Pinpoint the cell where the given text exists, returning its (x, y) midpoint coordinate. 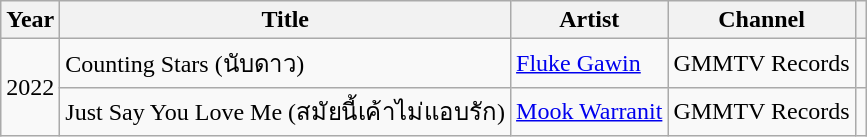
Channel (762, 20)
Just Say You Love Me (สมัยนี้เค้าไม่แอบรัก) (286, 112)
Mook Warranit (590, 112)
2022 (30, 88)
Title (286, 20)
Year (30, 20)
Fluke Gawin (590, 64)
Artist (590, 20)
Counting Stars (นับดาว) (286, 64)
